Extract the [X, Y] coordinate from the center of the cell holding the provided text.  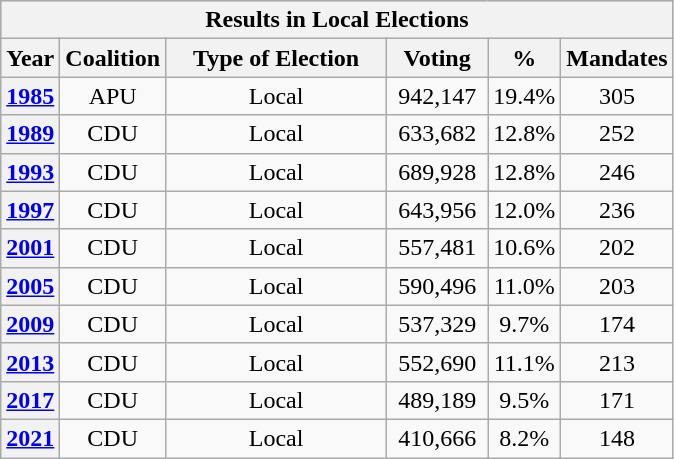
% [524, 58]
236 [617, 210]
689,928 [438, 172]
2009 [30, 324]
1989 [30, 134]
2005 [30, 286]
148 [617, 438]
489,189 [438, 400]
590,496 [438, 286]
203 [617, 286]
174 [617, 324]
202 [617, 248]
11.0% [524, 286]
Results in Local Elections [337, 20]
305 [617, 96]
643,956 [438, 210]
1985 [30, 96]
557,481 [438, 248]
9.7% [524, 324]
633,682 [438, 134]
213 [617, 362]
1993 [30, 172]
2001 [30, 248]
246 [617, 172]
Year [30, 58]
171 [617, 400]
8.2% [524, 438]
2017 [30, 400]
12.0% [524, 210]
Coalition [113, 58]
1997 [30, 210]
410,666 [438, 438]
9.5% [524, 400]
APU [113, 96]
537,329 [438, 324]
11.1% [524, 362]
Voting [438, 58]
Type of Election [276, 58]
2021 [30, 438]
942,147 [438, 96]
19.4% [524, 96]
252 [617, 134]
Mandates [617, 58]
552,690 [438, 362]
2013 [30, 362]
10.6% [524, 248]
